Scan for the cell matching the given text and deliver its (X, Y) coordinate at center. 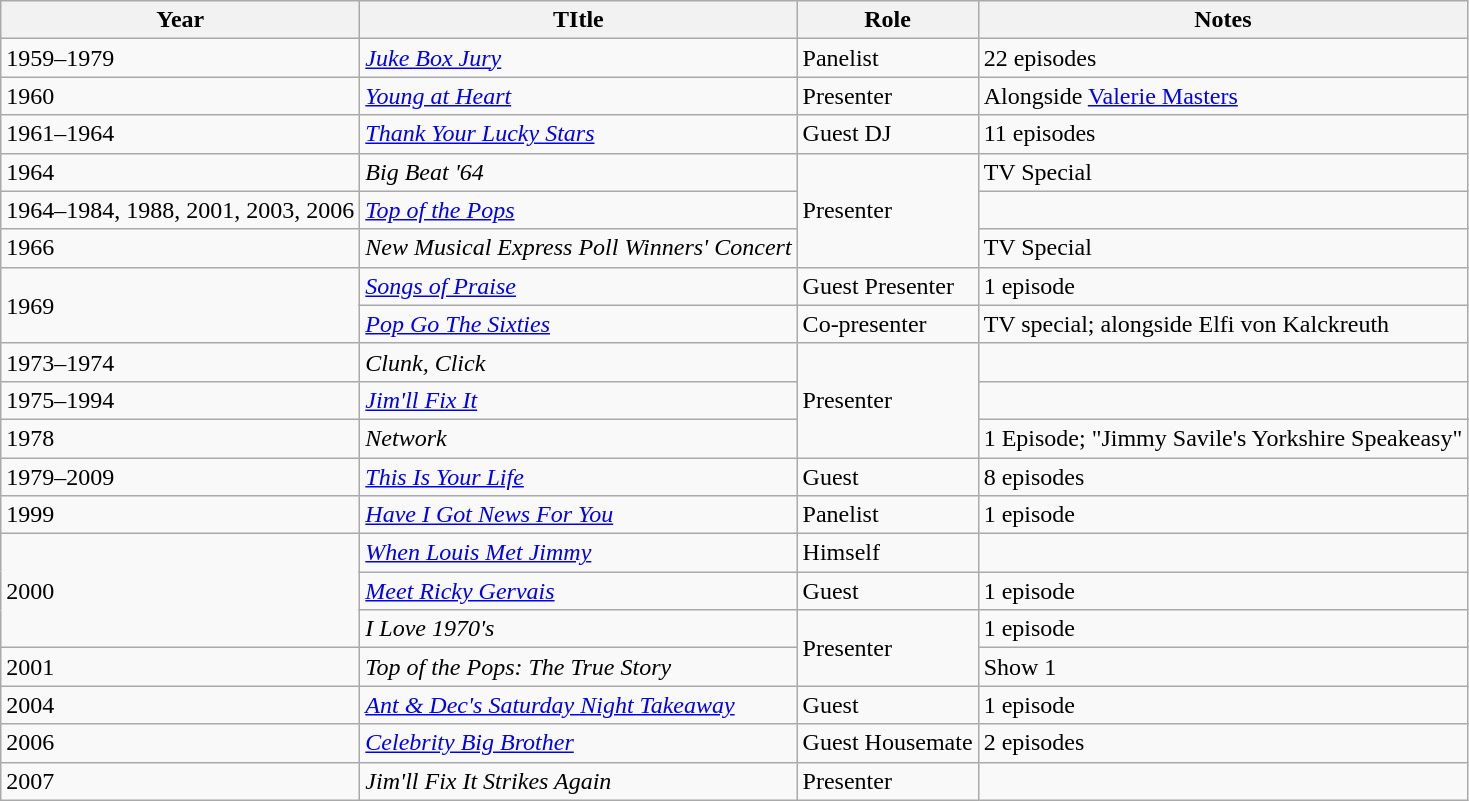
Clunk, Click (578, 362)
When Louis Met Jimmy (578, 553)
Top of the Pops (578, 210)
2000 (180, 591)
1975–1994 (180, 400)
Pop Go The Sixties (578, 324)
Meet Ricky Gervais (578, 591)
Alongside Valerie Masters (1223, 96)
I Love 1970's (578, 629)
Notes (1223, 20)
2001 (180, 667)
This Is Your Life (578, 477)
Jim'll Fix It (578, 400)
1978 (180, 438)
Big Beat '64 (578, 172)
1999 (180, 515)
TItle (578, 20)
1966 (180, 248)
Jim'll Fix It Strikes Again (578, 781)
1969 (180, 305)
Himself (888, 553)
Show 1 (1223, 667)
11 episodes (1223, 134)
Top of the Pops: The True Story (578, 667)
Have I Got News For You (578, 515)
22 episodes (1223, 58)
Songs of Praise (578, 286)
Guest Housemate (888, 743)
1961–1964 (180, 134)
1964 (180, 172)
Guest Presenter (888, 286)
1960 (180, 96)
1973–1974 (180, 362)
Network (578, 438)
2 episodes (1223, 743)
2007 (180, 781)
Role (888, 20)
Young at Heart (578, 96)
New Musical Express Poll Winners' Concert (578, 248)
1 Episode; "Jimmy Savile's Yorkshire Speakeasy" (1223, 438)
Celebrity Big Brother (578, 743)
1979–2009 (180, 477)
Guest DJ (888, 134)
Co-presenter (888, 324)
TV special; alongside Elfi von Kalckreuth (1223, 324)
1964–1984, 1988, 2001, 2003, 2006 (180, 210)
2004 (180, 705)
2006 (180, 743)
Juke Box Jury (578, 58)
Year (180, 20)
1959–1979 (180, 58)
8 episodes (1223, 477)
Ant & Dec's Saturday Night Takeaway (578, 705)
Thank Your Lucky Stars (578, 134)
